Determine the (x, y) coordinate at the center of the cell enclosing the given text.  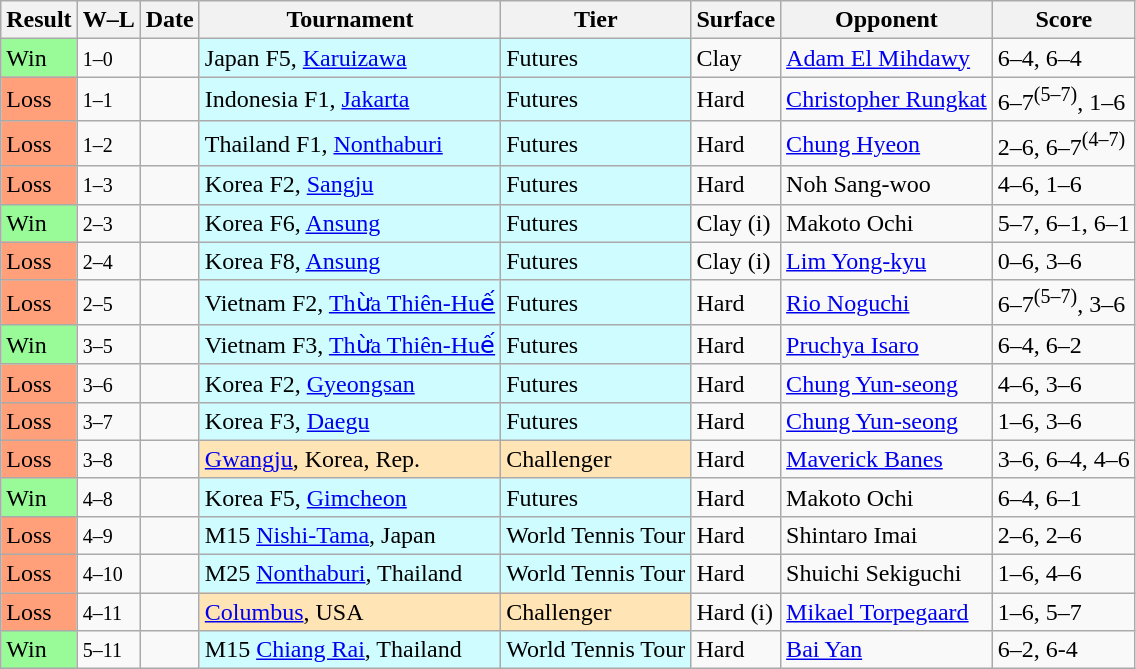
W–L (108, 20)
Korea F2, Sangju (350, 185)
Hard (i) (736, 612)
Pruchya Isaro (887, 345)
Adam El Mihdawy (887, 58)
Mikael Torpegaard (887, 612)
Korea F3, Daegu (350, 421)
1–0 (108, 58)
Shintaro Imai (887, 536)
6–7(5–7), 1–6 (1064, 100)
Score (1064, 20)
4–10 (108, 574)
Christopher Rungkat (887, 100)
Gwangju, Korea, Rep. (350, 459)
Indonesia F1, Jakarta (350, 100)
4–6, 3–6 (1064, 383)
3–6, 6–4, 4–6 (1064, 459)
M15 Nishi-Tama, Japan (350, 536)
Opponent (887, 20)
2–4 (108, 261)
Columbus, USA (350, 612)
Korea F6, Ansung (350, 223)
Lim Yong-kyu (887, 261)
3–8 (108, 459)
4–9 (108, 536)
1–6, 3–6 (1064, 421)
6–4, 6–1 (1064, 497)
4–6, 1–6 (1064, 185)
1–3 (108, 185)
0–6, 3–6 (1064, 261)
Vietnam F2, Thừa Thiên-Huế (350, 302)
3–7 (108, 421)
2–5 (108, 302)
2–6, 6–7(4–7) (1064, 144)
6–7(5–7), 3–6 (1064, 302)
Noh Sang-woo (887, 185)
Korea F2, Gyeongsan (350, 383)
2–6, 2–6 (1064, 536)
1–1 (108, 100)
Thailand F1, Nonthaburi (350, 144)
Result (39, 20)
6–4, 6–4 (1064, 58)
4–8 (108, 497)
Surface (736, 20)
Bai Yan (887, 650)
2–3 (108, 223)
M15 Chiang Rai, Thailand (350, 650)
Japan F5, Karuizawa (350, 58)
3–5 (108, 345)
Maverick Banes (887, 459)
Tournament (350, 20)
3–6 (108, 383)
Tier (596, 20)
Korea F5, Gimcheon (350, 497)
1–6, 5–7 (1064, 612)
M25 Nonthaburi, Thailand (350, 574)
5–11 (108, 650)
Vietnam F3, Thừa Thiên-Huế (350, 345)
6–4, 6–2 (1064, 345)
Korea F8, Ansung (350, 261)
Clay (736, 58)
Date (170, 20)
Chung Hyeon (887, 144)
1–6, 4–6 (1064, 574)
4–11 (108, 612)
Rio Noguchi (887, 302)
6–2, 6-4 (1064, 650)
Shuichi Sekiguchi (887, 574)
1–2 (108, 144)
5–7, 6–1, 6–1 (1064, 223)
